Extract the (x, y) coordinate from the center of the cell holding the provided text.  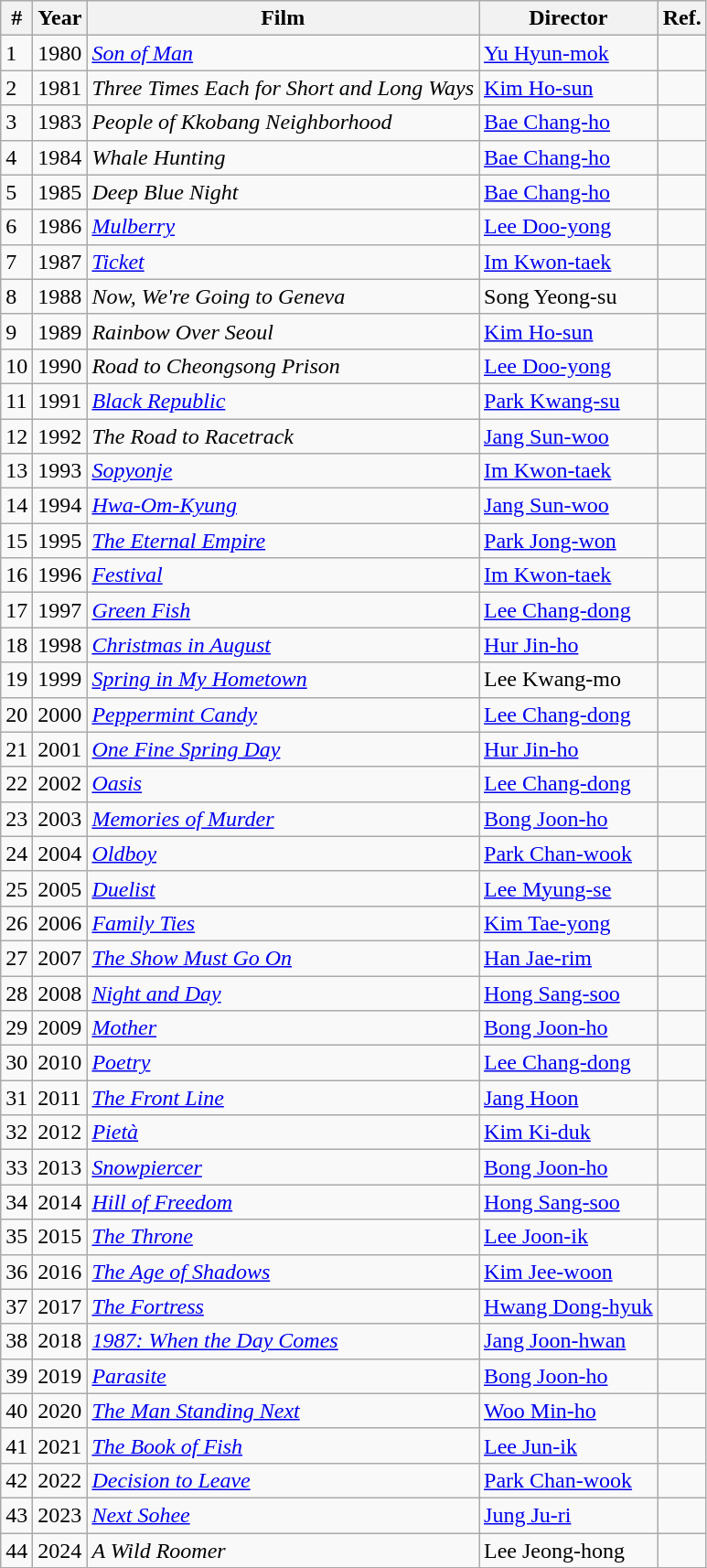
2021 (60, 1445)
Lee Jun-ik (569, 1445)
26 (16, 923)
Snowpiercer (284, 1167)
2013 (60, 1167)
29 (16, 1028)
10 (16, 366)
Mulberry (284, 227)
2023 (60, 1515)
1981 (60, 88)
18 (16, 645)
Decision to Leave (284, 1480)
41 (16, 1445)
1991 (60, 401)
Christmas in August (284, 645)
37 (16, 1306)
36 (16, 1272)
Parasite (284, 1376)
Park Jong-won (569, 541)
28 (16, 993)
1993 (60, 471)
20 (16, 714)
25 (16, 888)
Pietà (284, 1133)
Black Republic (284, 401)
2011 (60, 1098)
1999 (60, 680)
1987 (60, 262)
Year (60, 18)
Road to Cheongsong Prison (284, 366)
Duelist (284, 888)
22 (16, 784)
1992 (60, 436)
2001 (60, 749)
2024 (60, 1551)
One Fine Spring Day (284, 749)
2019 (60, 1376)
5 (16, 192)
1983 (60, 123)
Hill of Freedom (284, 1202)
2010 (60, 1063)
15 (16, 541)
1990 (60, 366)
The Throne (284, 1237)
Family Ties (284, 923)
2 (16, 88)
19 (16, 680)
2012 (60, 1133)
The Front Line (284, 1098)
A Wild Roomer (284, 1551)
33 (16, 1167)
Yu Hyun-mok (569, 53)
Son of Man (284, 53)
Han Jae-rim (569, 958)
Whale Hunting (284, 157)
Next Sohee (284, 1515)
8 (16, 296)
2008 (60, 993)
2009 (60, 1028)
32 (16, 1133)
Three Times Each for Short and Long Ways (284, 88)
12 (16, 436)
2014 (60, 1202)
1987: When the Day Comes (284, 1341)
Ref. (682, 18)
The Road to Racetrack (284, 436)
23 (16, 819)
39 (16, 1376)
Film (284, 18)
The Book of Fish (284, 1445)
35 (16, 1237)
11 (16, 401)
1989 (60, 331)
Peppermint Candy (284, 714)
Jang Joon-hwan (569, 1341)
1988 (60, 296)
The Age of Shadows (284, 1272)
Kim Tae-yong (569, 923)
Park Kwang-su (569, 401)
Mother (284, 1028)
2005 (60, 888)
The Fortress (284, 1306)
Director (569, 18)
2015 (60, 1237)
1985 (60, 192)
24 (16, 854)
3 (16, 123)
2002 (60, 784)
13 (16, 471)
30 (16, 1063)
2017 (60, 1306)
Oasis (284, 784)
1986 (60, 227)
# (16, 18)
14 (16, 506)
1995 (60, 541)
4 (16, 157)
Now, We're Going to Geneva (284, 296)
40 (16, 1411)
31 (16, 1098)
The Eternal Empire (284, 541)
1994 (60, 506)
Green Fish (284, 610)
Kim Jee-woon (569, 1272)
2007 (60, 958)
2022 (60, 1480)
Jung Ju-ri (569, 1515)
Memories of Murder (284, 819)
Lee Kwang-mo (569, 680)
21 (16, 749)
Poetry (284, 1063)
34 (16, 1202)
Lee Jeong-hong (569, 1551)
17 (16, 610)
1980 (60, 53)
27 (16, 958)
42 (16, 1480)
44 (16, 1551)
Song Yeong-su (569, 296)
Sopyonje (284, 471)
The Show Must Go On (284, 958)
Hwa-Om-Kyung (284, 506)
2004 (60, 854)
2020 (60, 1411)
9 (16, 331)
Festival (284, 575)
Woo Min-ho (569, 1411)
43 (16, 1515)
2006 (60, 923)
7 (16, 262)
2016 (60, 1272)
1998 (60, 645)
Rainbow Over Seoul (284, 331)
2003 (60, 819)
Lee Joon-ik (569, 1237)
Jang Hoon (569, 1098)
6 (16, 227)
The Man Standing Next (284, 1411)
1 (16, 53)
2000 (60, 714)
Deep Blue Night (284, 192)
38 (16, 1341)
1997 (60, 610)
Ticket (284, 262)
People of Kkobang Neighborhood (284, 123)
16 (16, 575)
1996 (60, 575)
Kim Ki-duk (569, 1133)
Hwang Dong-hyuk (569, 1306)
1984 (60, 157)
2018 (60, 1341)
Lee Myung-se (569, 888)
Oldboy (284, 854)
Spring in My Hometown (284, 680)
Night and Day (284, 993)
